Extract the (X, Y) coordinate from the center of the cell holding the provided text.  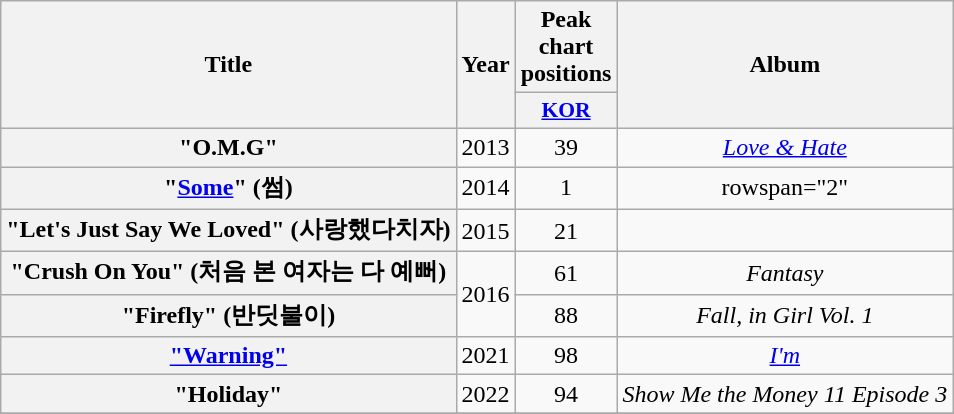
I'm (785, 356)
Fall, in Girl Vol. 1 (785, 316)
2022 (486, 394)
98 (566, 356)
2013 (486, 147)
2015 (486, 230)
2016 (486, 294)
Album (785, 65)
"Firefly" (반딧불이) (228, 316)
"O.M.G" (228, 147)
Show Me the Money 11 Episode 3 (785, 394)
Year (486, 65)
2014 (486, 188)
"Crush On You" (처음 본 여자는 다 예뻐) (228, 274)
rowspan="2" (785, 188)
88 (566, 316)
Title (228, 65)
61 (566, 274)
"Warning" (228, 356)
"Some" (썸) (228, 188)
"Holiday" (228, 394)
2021 (486, 356)
21 (566, 230)
"Let's Just Say We Loved" (사랑했다치자) (228, 230)
94 (566, 394)
Fantasy (785, 274)
KOR (566, 111)
Love & Hate (785, 147)
1 (566, 188)
Peak chart positions (566, 47)
39 (566, 147)
